For the text-containing cell, return its midpoint in (x, y) coordinate format. 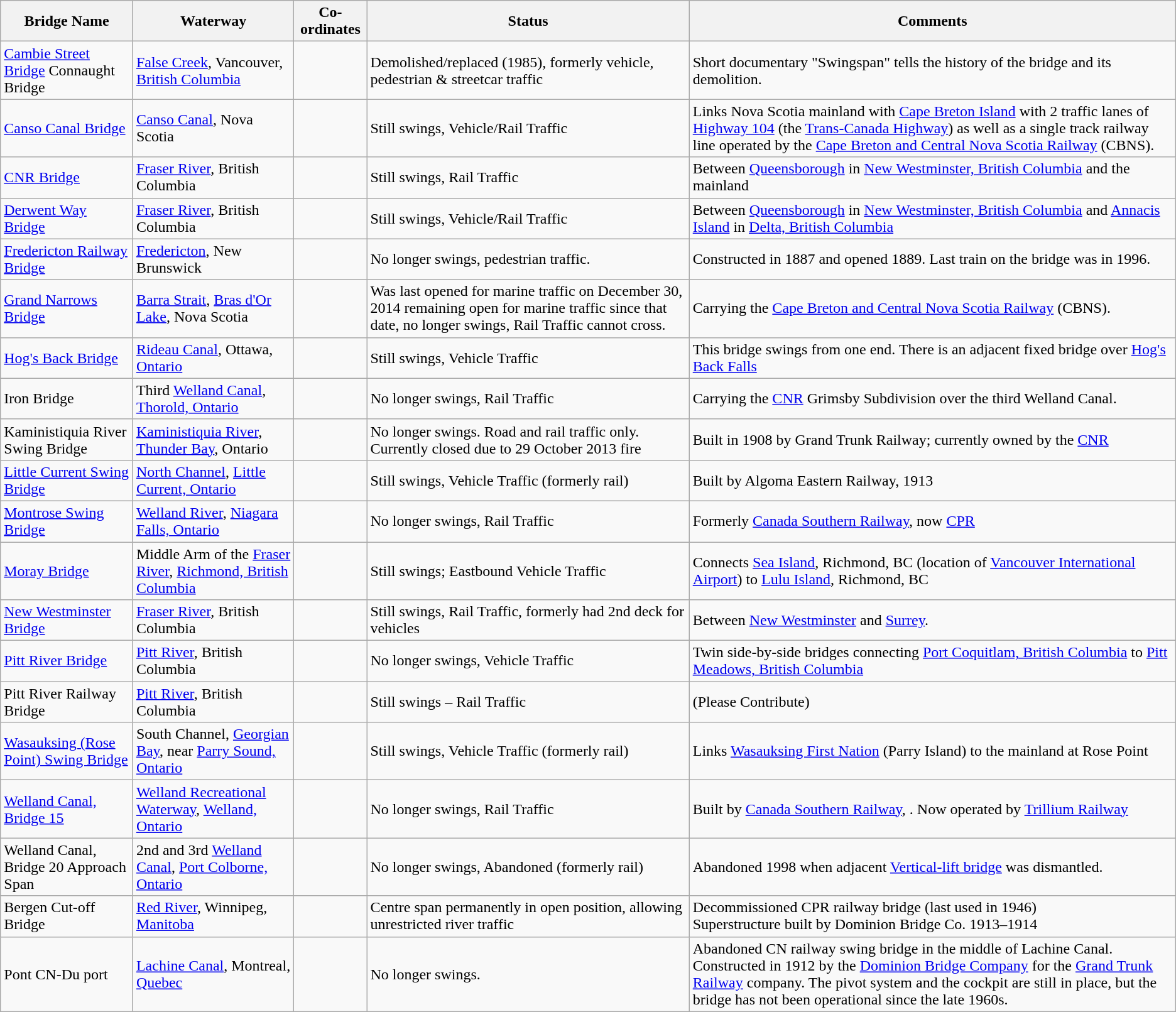
Decommissioned CPR railway bridge (last used in 1946)Superstructure built by Dominion Bridge Co. 1913–1914 (932, 916)
Still swings, Rail Traffic (528, 177)
Fredericton, New Brunswick (214, 259)
Welland River, Niagara Falls, Ontario (214, 521)
Derwent Way Bridge (67, 219)
CNR Bridge (67, 177)
(Please Contribute) (932, 702)
Pitt River Railway Bridge (67, 702)
Wasauksing (Rose Point) Swing Bridge (67, 751)
Constructed in 1887 and opened 1889. Last train on the bridge was in 1996. (932, 259)
This bridge swings from one end. There is an adjacent fixed bridge over Hog's Back Falls (932, 358)
Carrying the Cape Breton and Central Nova Scotia Railway (CBNS). (932, 308)
Waterway (214, 21)
Centre span permanently in open position, allowing unrestricted river traffic (528, 916)
False Creek, Vancouver, British Columbia (214, 70)
Welland Canal, Bridge 20 Approach Span (67, 867)
Built by Algoma Eastern Railway, 1913 (932, 480)
Pont CN-Du port (67, 974)
Little Current Swing Bridge (67, 480)
New Westminster Bridge (67, 621)
No longer swings, Vehicle Traffic (528, 661)
Welland Recreational Waterway, Welland, Ontario (214, 809)
Barra Strait, Bras d'Or Lake, Nova Scotia (214, 308)
Abandoned 1998 when adjacent Vertical-lift bridge was dismantled. (932, 867)
Grand Narrows Bridge (67, 308)
Hog's Back Bridge (67, 358)
Lachine Canal, Montreal, Quebec (214, 974)
Bridge Name (67, 21)
Cambie Street Bridge Connaught Bridge (67, 70)
South Channel, Georgian Bay, near Parry Sound, Ontario (214, 751)
Still swings – Rail Traffic (528, 702)
Built in 1908 by Grand Trunk Railway; currently owned by the CNR (932, 440)
Demolished/replaced (1985), formerly vehicle, pedestrian & streetcar traffic (528, 70)
Kaministiquia River Swing Bridge (67, 440)
Formerly Canada Southern Railway, now CPR (932, 521)
Montrose Swing Bridge (67, 521)
Kaministiquia River, Thunder Bay, Ontario (214, 440)
Rideau Canal, Ottawa, Ontario (214, 358)
2nd and 3rd Welland Canal, Port Colborne, Ontario (214, 867)
Carrying the CNR Grimsby Subdivision over the third Welland Canal. (932, 398)
Fredericton Railway Bridge (67, 259)
No longer swings. (528, 974)
Welland Canal, Bridge 15 (67, 809)
Between Queensborough in New Westminster, British Columbia and the mainland (932, 177)
Canso Canal, Nova Scotia (214, 128)
Red River, Winnipeg, Manitoba (214, 916)
Still swings, Rail Traffic, formerly had 2nd deck for vehicles (528, 621)
Still swings, Vehicle Traffic (528, 358)
Still swings; Eastbound Vehicle Traffic (528, 570)
No longer swings, Abandoned (formerly rail) (528, 867)
No longer swings. Road and rail traffic only. Currently closed due to 29 October 2013 fire (528, 440)
Built by Canada Southern Railway, . Now operated by Trillium Railway (932, 809)
Links Wasauksing First Nation (Parry Island) to the mainland at Rose Point (932, 751)
Twin side-by-side bridges connecting Port Coquitlam, British Columbia to Pitt Meadows, British Columbia (932, 661)
Connects Sea Island, Richmond, BC (location of Vancouver International Airport) to Lulu Island, Richmond, BC (932, 570)
Third Welland Canal, Thorold, Ontario (214, 398)
Iron Bridge (67, 398)
Moray Bridge (67, 570)
Pitt River Bridge (67, 661)
Between New Westminster and Surrey. (932, 621)
Status (528, 21)
Co-ordinates (330, 21)
Comments (932, 21)
Short documentary "Swingspan" tells the history of the bridge and its demolition. (932, 70)
Bergen Cut-off Bridge (67, 916)
Middle Arm of the Fraser River, Richmond, British Columbia (214, 570)
Canso Canal Bridge (67, 128)
Between Queensborough in New Westminster, British Columbia and Annacis Island in Delta, British Columbia (932, 219)
North Channel, Little Current, Ontario (214, 480)
No longer swings, pedestrian traffic. (528, 259)
